Determine the (X, Y) coordinate at the center of the cell enclosing the given text.  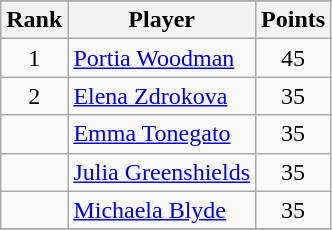
Elena Zdrokova (162, 96)
Michaela Blyde (162, 210)
Emma Tonegato (162, 134)
Rank (34, 20)
1 (34, 58)
Portia Woodman (162, 58)
Julia Greenshields (162, 172)
Points (294, 20)
Player (162, 20)
45 (294, 58)
2 (34, 96)
